Return [X, Y] of the center of cell containing provided text 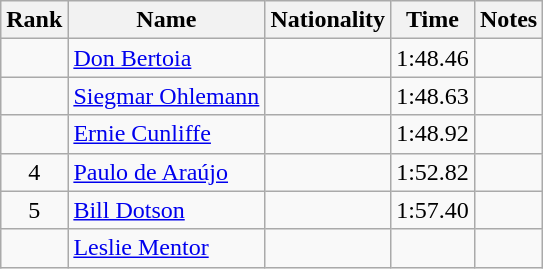
5 [34, 210]
Ernie Cunliffe [166, 134]
Bill Dotson [166, 210]
Nationality [328, 20]
1:48.63 [433, 96]
Paulo de Araújo [166, 172]
Don Bertoia [166, 58]
Siegmar Ohlemann [166, 96]
1:48.46 [433, 58]
1:48.92 [433, 134]
Rank [34, 20]
1:52.82 [433, 172]
4 [34, 172]
1:57.40 [433, 210]
Leslie Mentor [166, 248]
Notes [508, 20]
Time [433, 20]
Name [166, 20]
